Find where the given text appears and provide that cell's center as [X, Y] coordinate. 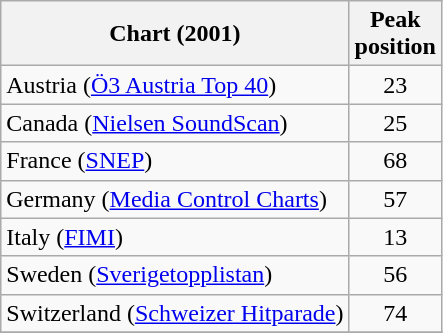
13 [395, 237]
Peakposition [395, 34]
Germany (Media Control Charts) [175, 199]
57 [395, 199]
Canada (Nielsen SoundScan) [175, 123]
68 [395, 161]
Austria (Ö3 Austria Top 40) [175, 85]
France (SNEP) [175, 161]
Sweden (Sverigetopplistan) [175, 275]
23 [395, 85]
56 [395, 275]
Italy (FIMI) [175, 237]
25 [395, 123]
Chart (2001) [175, 34]
Switzerland (Schweizer Hitparade) [175, 313]
74 [395, 313]
